Provide the (x, y) coordinate of the cell's center where the given text is located.  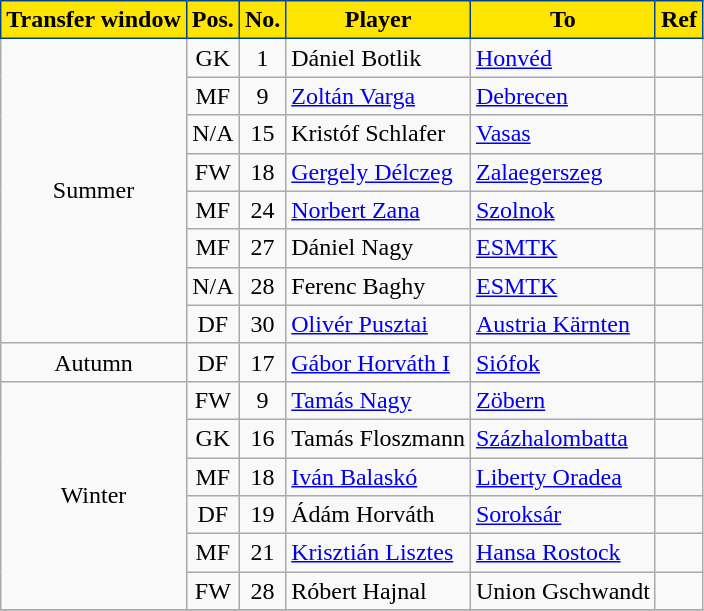
21 (262, 553)
Union Gschwandt (562, 591)
Ádám Horváth (378, 515)
Dániel Botlik (378, 58)
Krisztián Lisztes (378, 553)
16 (262, 438)
Zoltán Varga (378, 96)
Zalaegerszeg (562, 172)
15 (262, 134)
Olivér Pusztai (378, 324)
19 (262, 515)
Vasas (562, 134)
Zöbern (562, 400)
No. (262, 20)
Autumn (94, 362)
27 (262, 248)
Liberty Oradea (562, 477)
Pos. (212, 20)
Winter (94, 495)
Gábor Horváth I (378, 362)
Százhalombatta (562, 438)
Soroksár (562, 515)
Transfer window (94, 20)
To (562, 20)
Kristóf Schlafer (378, 134)
Róbert Hajnal (378, 591)
1 (262, 58)
Norbert Zana (378, 210)
17 (262, 362)
Honvéd (562, 58)
Hansa Rostock (562, 553)
Austria Kärnten (562, 324)
Dániel Nagy (378, 248)
Gergely Délczeg (378, 172)
24 (262, 210)
Iván Balaskó (378, 477)
Siófok (562, 362)
Tamás Floszmann (378, 438)
Debrecen (562, 96)
Szolnok (562, 210)
Ref (678, 20)
Tamás Nagy (378, 400)
Ferenc Baghy (378, 286)
30 (262, 324)
Player (378, 20)
Summer (94, 191)
